For the text-containing cell, return its midpoint in (X, Y) coordinate format. 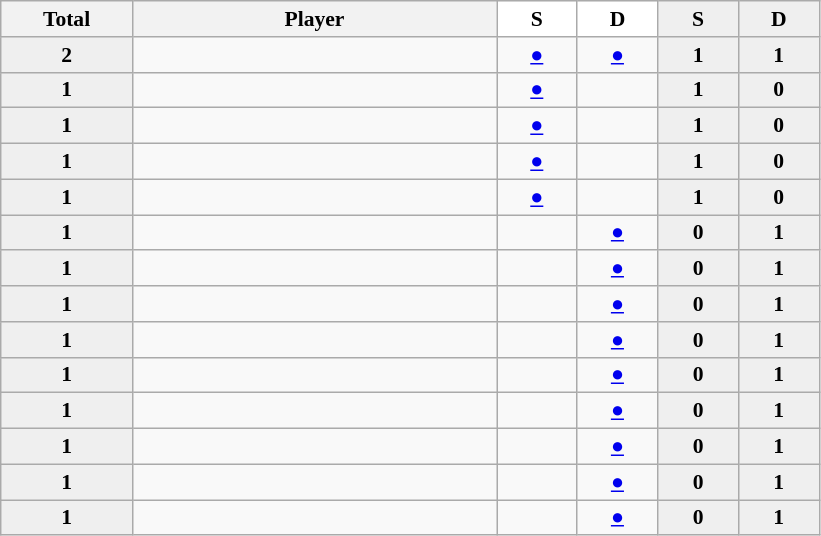
Total (67, 19)
Player (314, 19)
2 (67, 55)
